Detect which cell encompasses the target text, then output its (X, Y) center coordinate. 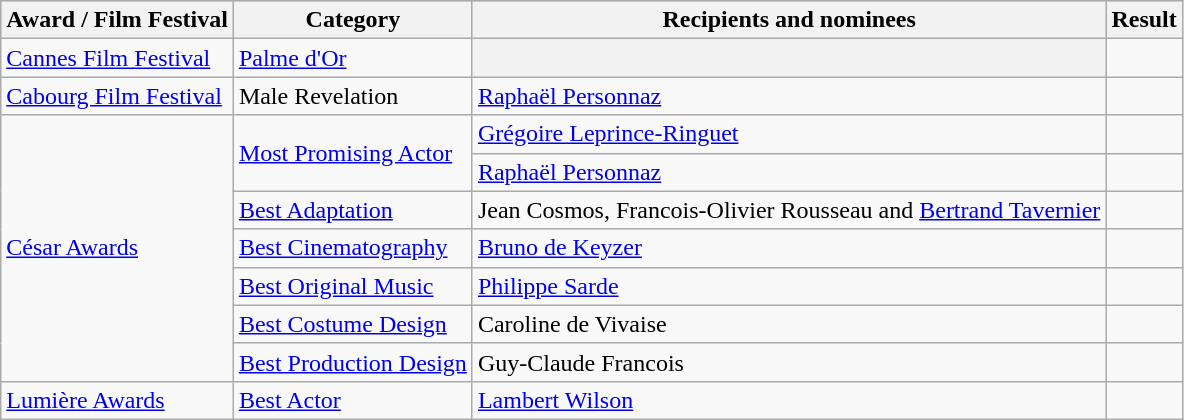
Palme d'Or (352, 58)
Result (1144, 20)
Bruno de Keyzer (788, 248)
Lumière Awards (118, 400)
César Awards (118, 248)
Best Actor (352, 400)
Guy-Claude Francois (788, 362)
Caroline de Vivaise (788, 324)
Male Revelation (352, 96)
Cabourg Film Festival (118, 96)
Philippe Sarde (788, 286)
Best Production Design (352, 362)
Recipients and nominees (788, 20)
Best Cinematography (352, 248)
Lambert Wilson (788, 400)
Best Adaptation (352, 210)
Jean Cosmos, Francois-Olivier Rousseau and Bertrand Tavernier (788, 210)
Grégoire Leprince-Ringuet (788, 134)
Award / Film Festival (118, 20)
Best Original Music (352, 286)
Most Promising Actor (352, 153)
Category (352, 20)
Cannes Film Festival (118, 58)
Best Costume Design (352, 324)
